Scan for the cell matching the given text and deliver its (X, Y) coordinate at center. 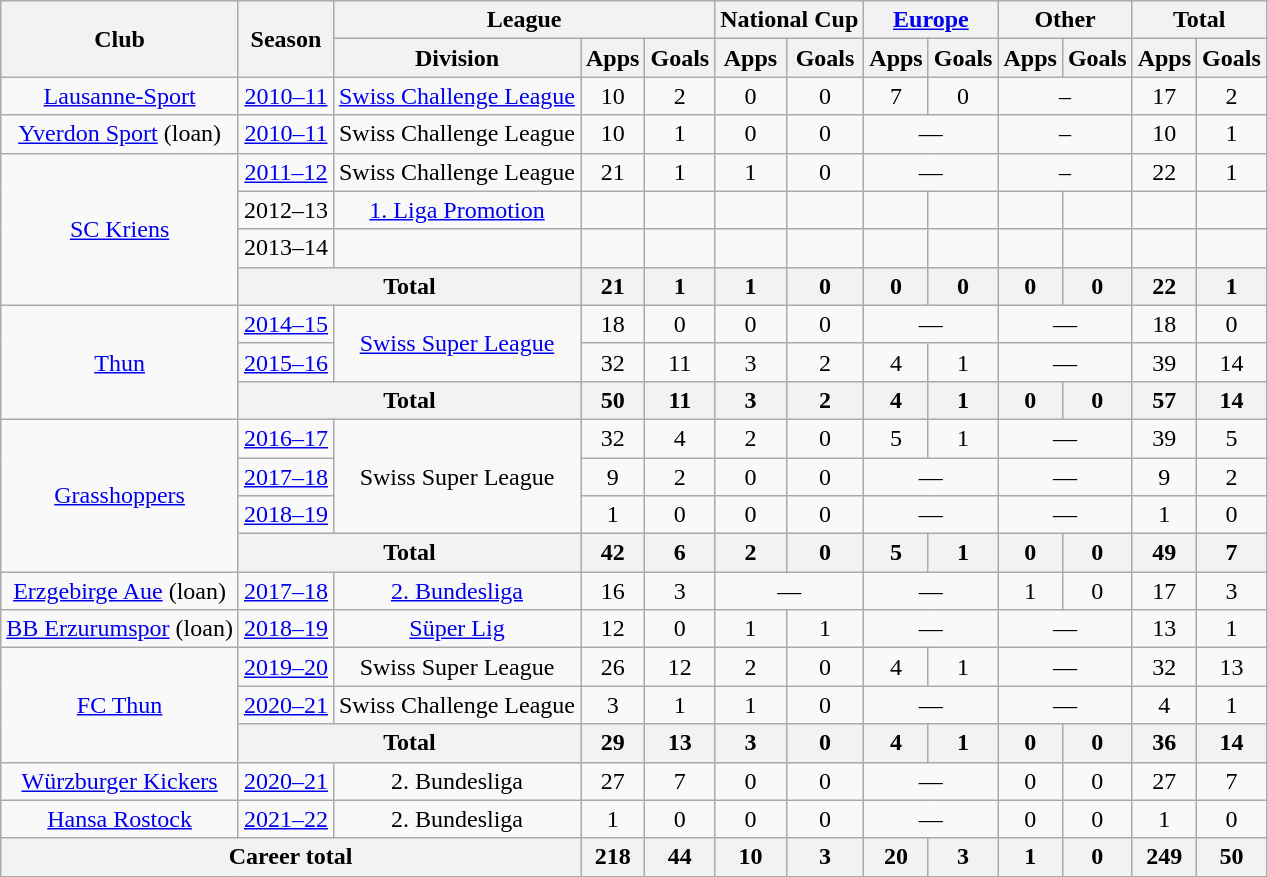
Europe (931, 20)
218 (612, 857)
6 (680, 553)
57 (1164, 400)
National Cup (790, 20)
Thun (120, 362)
49 (1164, 553)
2015–16 (286, 362)
249 (1164, 857)
BB Erzurumspor (loan) (120, 629)
League (524, 20)
2013–14 (286, 248)
20 (896, 857)
Lausanne-Sport (120, 96)
FC Thun (120, 705)
Club (120, 39)
Grasshoppers (120, 495)
29 (612, 743)
Season (286, 39)
2012–13 (286, 210)
SC Kriens (120, 229)
2014–15 (286, 324)
Yverdon Sport (loan) (120, 134)
36 (1164, 743)
16 (612, 591)
Erzgebirge Aue (loan) (120, 591)
42 (612, 553)
44 (680, 857)
2021–22 (286, 819)
Other (1065, 20)
2011–12 (286, 172)
2016–17 (286, 438)
2019–20 (286, 667)
Hansa Rostock (120, 819)
Süper Lig (456, 629)
Division (456, 58)
1. Liga Promotion (456, 210)
Würzburger Kickers (120, 781)
Career total (291, 857)
26 (612, 667)
